For the text-containing cell, return its midpoint in (x, y) coordinate format. 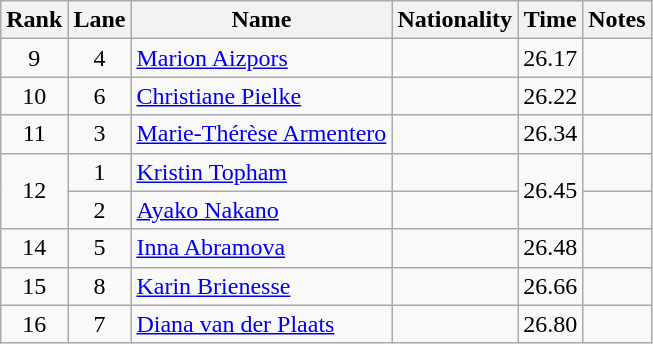
2 (100, 210)
Marion Aizpors (262, 58)
16 (34, 324)
Lane (100, 20)
Kristin Topham (262, 172)
Inna Abramova (262, 248)
14 (34, 248)
11 (34, 134)
12 (34, 191)
Name (262, 20)
Karin Brienesse (262, 286)
26.80 (550, 324)
10 (34, 96)
Ayako Nakano (262, 210)
26.66 (550, 286)
6 (100, 96)
Marie-Thérèse Armentero (262, 134)
1 (100, 172)
15 (34, 286)
Diana van der Plaats (262, 324)
26.34 (550, 134)
Time (550, 20)
26.22 (550, 96)
Christiane Pielke (262, 96)
3 (100, 134)
4 (100, 58)
26.48 (550, 248)
26.17 (550, 58)
Nationality (455, 20)
Notes (617, 20)
9 (34, 58)
8 (100, 286)
26.45 (550, 191)
5 (100, 248)
Rank (34, 20)
7 (100, 324)
